Find where the given text appears and provide that cell's center as [x, y] coordinate. 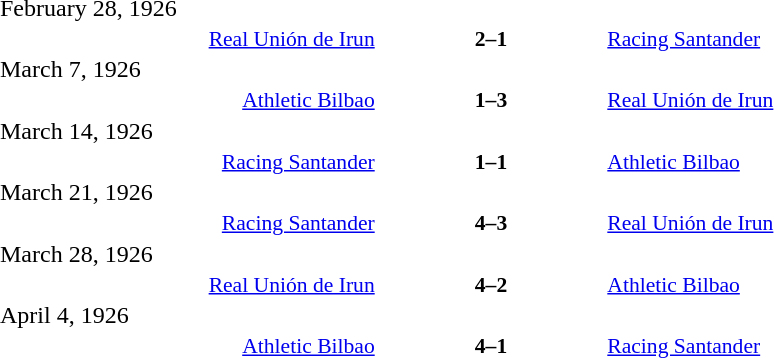
2–1 [492, 38]
4–3 [492, 223]
1–1 [492, 162]
1–3 [492, 100]
4–2 [492, 284]
